Search for the cell housing the specified text and yield its [x, y] center coordinate. 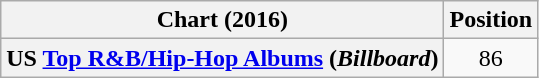
US Top R&B/Hip-Hop Albums (Billboard) [222, 58]
86 [491, 58]
Chart (2016) [222, 20]
Position [491, 20]
